Search for the cell housing the specified text and yield its (x, y) center coordinate. 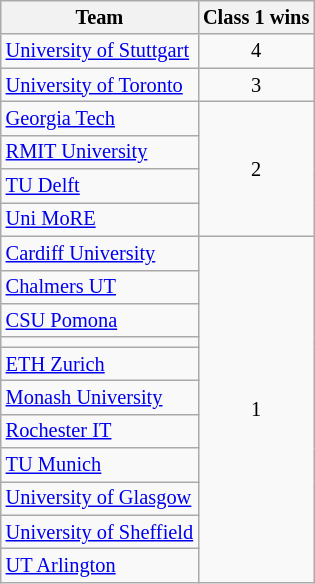
University of Stuttgart (100, 51)
TU Munich (100, 465)
2 (256, 168)
1 (256, 409)
University of Sheffield (100, 532)
Chalmers UT (100, 287)
Team (100, 17)
Class 1 wins (256, 17)
Georgia Tech (100, 118)
Monash University (100, 397)
TU Delft (100, 186)
3 (256, 85)
CSU Pomona (100, 320)
4 (256, 51)
University of Toronto (100, 85)
Rochester IT (100, 431)
Cardiff University (100, 253)
UT Arlington (100, 565)
ETH Zurich (100, 364)
University of Glasgow (100, 498)
RMIT University (100, 152)
Uni MoRE (100, 219)
